Provide the [x, y] coordinate of the cell's center where the given text is located.  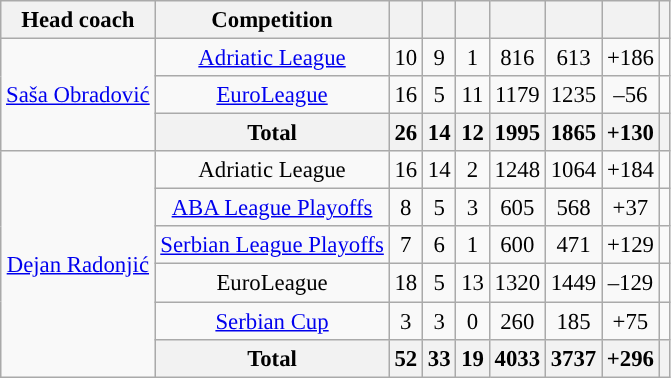
600 [517, 245]
52 [406, 358]
1320 [517, 283]
816 [517, 58]
1179 [517, 95]
4033 [517, 358]
3737 [573, 358]
1995 [517, 133]
471 [573, 245]
568 [573, 208]
13 [472, 283]
19 [472, 358]
11 [472, 95]
Saša Obradović [78, 96]
–129 [631, 283]
605 [517, 208]
6 [438, 245]
18 [406, 283]
Head coach [78, 20]
+184 [631, 170]
Competition [272, 20]
1865 [573, 133]
2 [472, 170]
9 [438, 58]
10 [406, 58]
185 [573, 321]
+186 [631, 58]
613 [573, 58]
Dejan Radonjić [78, 264]
1248 [517, 170]
33 [438, 358]
–56 [631, 95]
+129 [631, 245]
8 [406, 208]
7 [406, 245]
12 [472, 133]
+130 [631, 133]
+37 [631, 208]
Serbian League Playoffs [272, 245]
260 [517, 321]
1449 [573, 283]
+75 [631, 321]
ABA League Playoffs [272, 208]
0 [472, 321]
Serbian Cup [272, 321]
26 [406, 133]
1064 [573, 170]
1235 [573, 95]
+296 [631, 358]
